Capture the cell that displays the provided text and extract its (x, y) central coordinate. 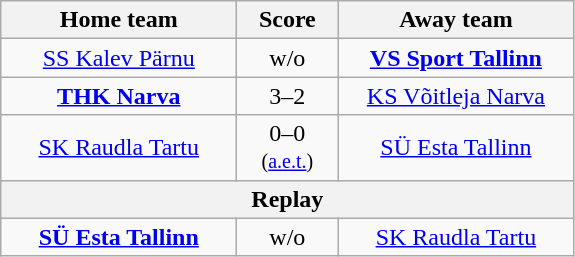
0–0(a.e.t.) (288, 148)
THK Narva (119, 96)
VS Sport Tallinn (456, 58)
SS Kalev Pärnu (119, 58)
3–2 (288, 96)
Replay (288, 199)
Score (288, 20)
Away team (456, 20)
Home team (119, 20)
KS Võitleja Narva (456, 96)
